Determine the [x, y] coordinate at the center of the cell enclosing the given text.  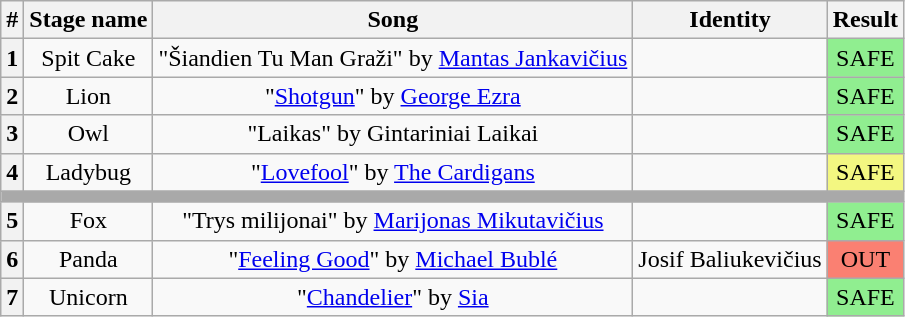
"Šiandien Tu Man Graži" by Mantas Jankavičius [393, 58]
"Lovefool" by The Cardigans [393, 172]
Lion [88, 96]
# [12, 20]
Josif Baliukevičius [730, 259]
Ladybug [88, 172]
2 [12, 96]
4 [12, 172]
OUT [865, 259]
"Shotgun" by George Ezra [393, 96]
Result [865, 20]
Identity [730, 20]
"Trys milijonai" by Marijonas Mikutavičius [393, 221]
Stage name [88, 20]
Owl [88, 134]
Song [393, 20]
7 [12, 297]
"Chandelier" by Sia [393, 297]
Fox [88, 221]
"Feeling Good" by Michael Bublé [393, 259]
Spit Cake [88, 58]
"Laikas" by Gintariniai Laikai [393, 134]
1 [12, 58]
Panda [88, 259]
3 [12, 134]
5 [12, 221]
6 [12, 259]
Unicorn [88, 297]
